Output the [X, Y] coordinate of the center of the cell containing the given text.  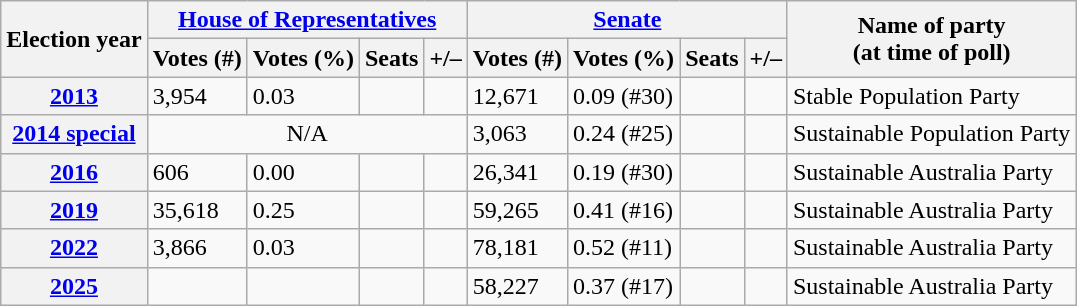
Stable Population Party [931, 96]
78,181 [517, 248]
2016 [74, 172]
58,227 [517, 286]
12,671 [517, 96]
0.41 (#16) [623, 210]
3,063 [517, 134]
26,341 [517, 172]
0.09 (#30) [623, 96]
2014 special [74, 134]
0.00 [303, 172]
Election year [74, 39]
3,954 [197, 96]
2025 [74, 286]
35,618 [197, 210]
2019 [74, 210]
Sustainable Population Party [931, 134]
0.37 (#17) [623, 286]
0.24 (#25) [623, 134]
Name of party (at time of poll) [931, 39]
0.52 (#11) [623, 248]
0.19 (#30) [623, 172]
59,265 [517, 210]
N/A [307, 134]
2013 [74, 96]
House of Representatives [307, 20]
2022 [74, 248]
3,866 [197, 248]
0.25 [303, 210]
606 [197, 172]
Senate [627, 20]
